Determine the (X, Y) coordinate at the center of the cell enclosing the given text.  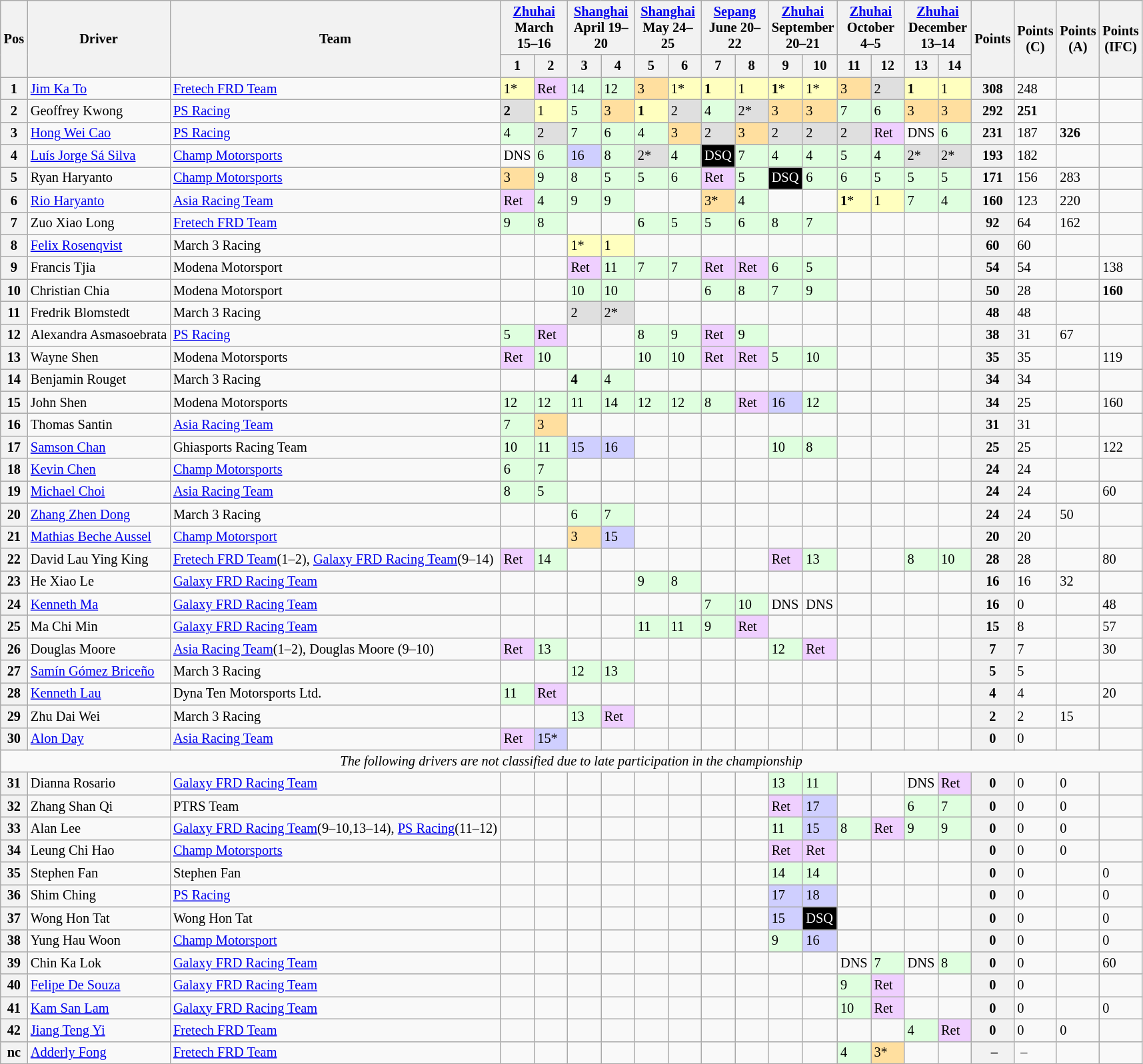
Driver (99, 39)
Dianna Rosario (99, 784)
Kenneth Ma (99, 604)
308 (992, 89)
57 (1120, 626)
Adderly Fong (99, 1053)
67 (1078, 335)
Christian Chia (99, 290)
Samson Chan (99, 447)
Geoffrey Kwong (99, 111)
Samín Gómez Briceño (99, 672)
171 (992, 178)
80 (1120, 559)
ZhuhaiSeptember 20–21 (802, 27)
Kam San Lam (99, 1008)
Galaxy FRD Racing Team(9–10,13–14), PS Racing(11–12) (335, 828)
The following drivers are not classified due to late participation in the championship (572, 761)
15* (551, 739)
ZhuhaiDecember 13–14 (938, 27)
248 (1035, 89)
Alexandra Asmasoebrata (99, 335)
36 (14, 895)
Mathias Beche Aussel (99, 537)
162 (1078, 223)
Jiang Teng Yi (99, 1030)
Shim Ching (99, 895)
Ghiasports Racing Team (335, 447)
SepangJune 20–22 (734, 27)
John Shen (99, 402)
He Xiao Le (99, 582)
Rio Haryanto (99, 201)
40 (14, 985)
Ma Chi Min (99, 626)
29 (14, 716)
326 (1078, 133)
Alon Day (99, 739)
Felipe De Souza (99, 985)
42 (14, 1030)
ShanghaiMay 24–25 (668, 27)
Fretech FRD Team(1–2), Galaxy FRD Racing Team(9–14) (335, 559)
Douglas Moore (99, 649)
119 (1120, 358)
156 (1035, 178)
Alan Lee (99, 828)
Kenneth Lau (99, 694)
Hong Wei Cao (99, 133)
Yung Hau Woon (99, 941)
292 (992, 111)
Points(IFC) (1120, 39)
193 (992, 156)
Jim Ka To (99, 89)
Thomas Santin (99, 424)
283 (1078, 178)
41 (14, 1008)
Asia Racing Team(1–2), Douglas Moore (9–10) (335, 649)
Francis Tjia (99, 268)
122 (1120, 447)
123 (1035, 201)
Zhang Zhen Dong (99, 514)
23 (14, 582)
Benjamin Rouget (99, 380)
92 (992, 223)
37 (14, 918)
27 (14, 672)
Leung Chi Hao (99, 851)
187 (1035, 133)
Luís Jorge Sá Silva (99, 156)
Points(C) (1035, 39)
251 (1035, 111)
Dyna Ten Motorsports Ltd. (335, 694)
33 (14, 828)
Pos (14, 39)
Zhang Shan Qi (99, 806)
Fredrik Blomstedt (99, 312)
Zhu Dai Wei (99, 716)
138 (1120, 268)
Team (335, 39)
182 (1035, 156)
Kevin Chen (99, 470)
19 (14, 492)
nc (14, 1053)
22 (14, 559)
220 (1078, 201)
David Lau Ying King (99, 559)
Wayne Shen (99, 358)
Michael Choi (99, 492)
39 (14, 963)
Chin Ka Lok (99, 963)
Felix Rosenqvist (99, 245)
ZhuhaiMarch 15–16 (535, 27)
Zuo Xiao Long (99, 223)
21 (14, 537)
231 (992, 133)
Points(A) (1078, 39)
Points (992, 39)
Ryan Haryanto (99, 178)
PTRS Team (335, 806)
ZhuhaiOctober 4–5 (870, 27)
64 (1035, 223)
26 (14, 649)
ShanghaiApril 19–20 (601, 27)
